Extract the [x, y] coordinate from the center of the cell holding the provided text.  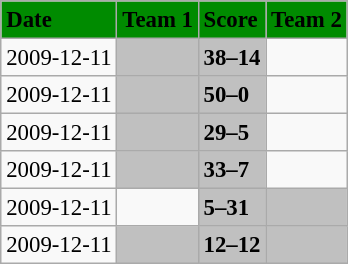
Team 2 [306, 20]
29–5 [232, 133]
Date [59, 20]
Team 1 [158, 20]
5–31 [232, 208]
33–7 [232, 170]
12–12 [232, 245]
38–14 [232, 57]
Score [232, 20]
50–0 [232, 95]
